Return (X, Y) of the center of cell containing provided text 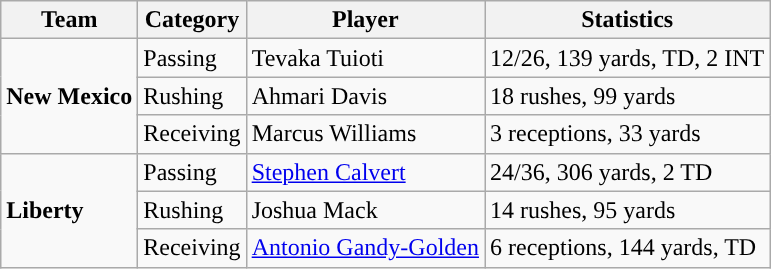
Liberty (70, 210)
Marcus Williams (365, 134)
Statistics (626, 20)
6 receptions, 144 yards, TD (626, 248)
Category (192, 20)
12/26, 139 yards, TD, 2 INT (626, 58)
Antonio Gandy-Golden (365, 248)
24/36, 306 yards, 2 TD (626, 172)
14 rushes, 95 yards (626, 210)
Tevaka Tuioti (365, 58)
18 rushes, 99 yards (626, 96)
3 receptions, 33 yards (626, 134)
Joshua Mack (365, 210)
Stephen Calvert (365, 172)
New Mexico (70, 96)
Team (70, 20)
Ahmari Davis (365, 96)
Player (365, 20)
